Locate the cell with the specified text and output its (X, Y) center coordinate. 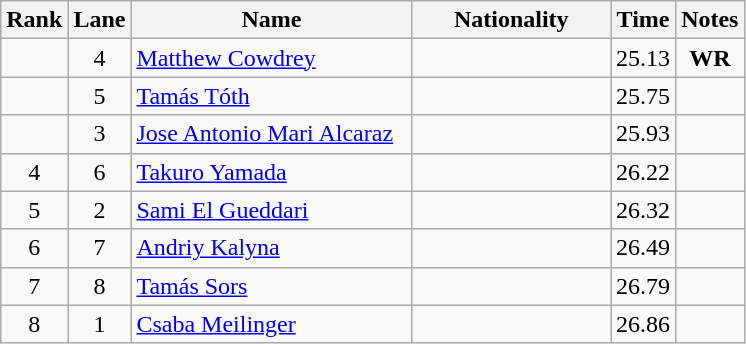
1 (100, 324)
Name (272, 20)
Matthew Cowdrey (272, 58)
26.49 (644, 248)
Tamás Sors (272, 286)
Csaba Meilinger (272, 324)
26.79 (644, 286)
WR (710, 58)
26.22 (644, 172)
26.32 (644, 210)
26.86 (644, 324)
3 (100, 134)
Nationality (512, 20)
25.93 (644, 134)
Time (644, 20)
Andriy Kalyna (272, 248)
25.75 (644, 96)
Rank (34, 20)
2 (100, 210)
Tamás Tóth (272, 96)
Notes (710, 20)
Sami El Gueddari (272, 210)
25.13 (644, 58)
Lane (100, 20)
Takuro Yamada (272, 172)
Jose Antonio Mari Alcaraz (272, 134)
